Scan for the cell matching the given text and deliver its (x, y) coordinate at center. 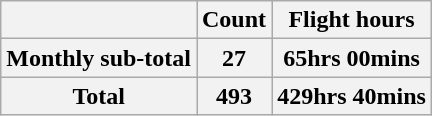
27 (234, 58)
429hrs 40mins (352, 96)
Monthly sub-total (99, 58)
Total (99, 96)
65hrs 00mins (352, 58)
Flight hours (352, 20)
493 (234, 96)
Count (234, 20)
